Detect which cell encompasses the target text, then output its (x, y) center coordinate. 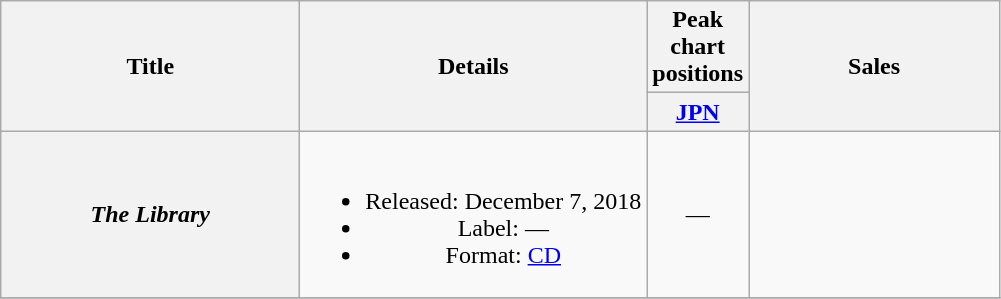
JPN (698, 112)
Sales (874, 66)
— (698, 214)
Released: December 7, 2018Label: —Format: CD (474, 214)
The Library (150, 214)
Title (150, 66)
Details (474, 66)
Peak chart positions (698, 47)
